Output the (x, y) coordinate of the center of the cell containing the given text.  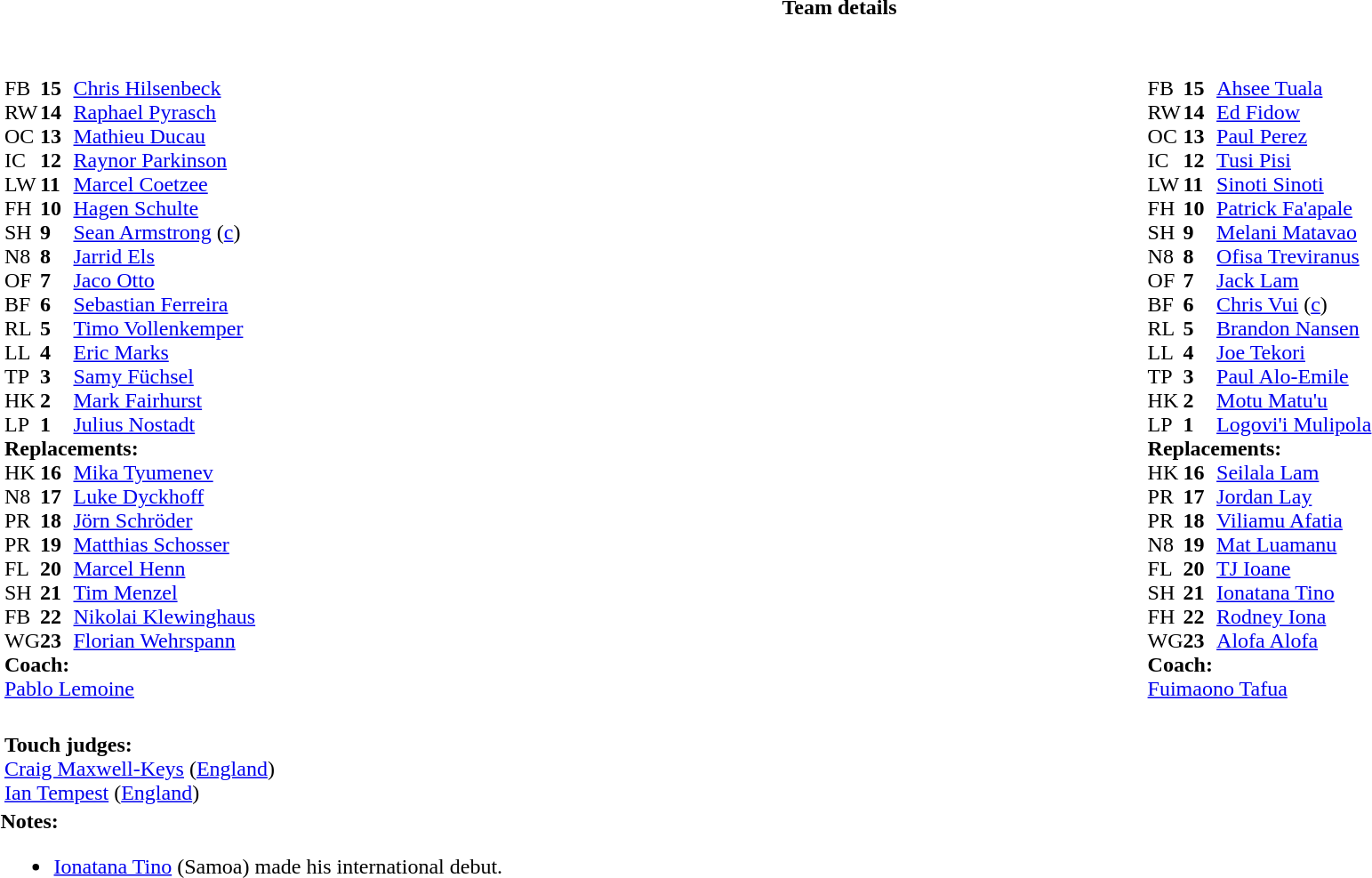
Rodney Iona (1294, 617)
Raynor Parkinson (164, 160)
Patrick Fa'apale (1294, 208)
Matthias Schosser (164, 544)
Mathieu Ducau (164, 137)
Alofa Alofa (1294, 640)
Motu Matu'u (1294, 400)
Mark Fairhurst (164, 400)
Nikolai Klewinghaus (164, 617)
Hagen Schulte (164, 208)
Tusi Pisi (1294, 160)
Sinoti Sinoti (1294, 185)
Pablo Lemoine (130, 689)
Viliamu Afatia (1294, 521)
Jörn Schröder (164, 521)
Timo Vollenkemper (164, 329)
Luke Dyckhoff (164, 496)
Raphael Pyrasch (164, 112)
Marcel Henn (164, 569)
Florian Wehrspann (164, 640)
Fuimaono Tafua (1260, 689)
Chris Vui (c) (1294, 304)
Paul Perez (1294, 137)
Tim Menzel (164, 592)
Paul Alo-Emile (1294, 377)
Jordan Lay (1294, 496)
Ahsee Tuala (1294, 89)
Joe Tekori (1294, 352)
Sebastian Ferreira (164, 304)
Seilala Lam (1294, 473)
TJ Ioane (1294, 569)
Samy Füchsel (164, 377)
Jack Lam (1294, 281)
Sean Armstrong (c) (164, 233)
Jaco Otto (164, 281)
Melani Matavao (1294, 233)
Mika Tyumenev (164, 473)
Ofisa Treviranus (1294, 256)
Julius Nostadt (164, 425)
Ionatana Tino (1294, 592)
Marcel Coetzee (164, 185)
Brandon Nansen (1294, 329)
Eric Marks (164, 352)
Ed Fidow (1294, 112)
Mat Luamanu (1294, 544)
Logovi'i Mulipola (1294, 425)
Jarrid Els (164, 256)
Chris Hilsenbeck (164, 89)
